Determine the [X, Y] coordinate at the center of the cell enclosing the given text.  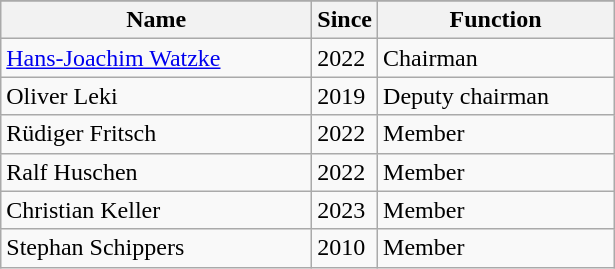
2023 [345, 210]
Ralf Huschen [156, 172]
Deputy chairman [496, 96]
Oliver Leki [156, 96]
Name [156, 20]
Hans-Joachim Watzke [156, 58]
Stephan Schippers [156, 248]
2010 [345, 248]
Function [496, 20]
Christian Keller [156, 210]
Since [345, 20]
Chairman [496, 58]
Rüdiger Fritsch [156, 134]
2019 [345, 96]
